Find where the given text appears and provide that cell's center as [X, Y] coordinate. 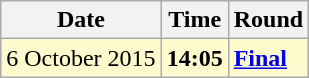
Final [268, 58]
14:05 [194, 58]
Date [81, 20]
6 October 2015 [81, 58]
Time [194, 20]
Round [268, 20]
